Determine the (x, y) coordinate at the center of the cell enclosing the given text.  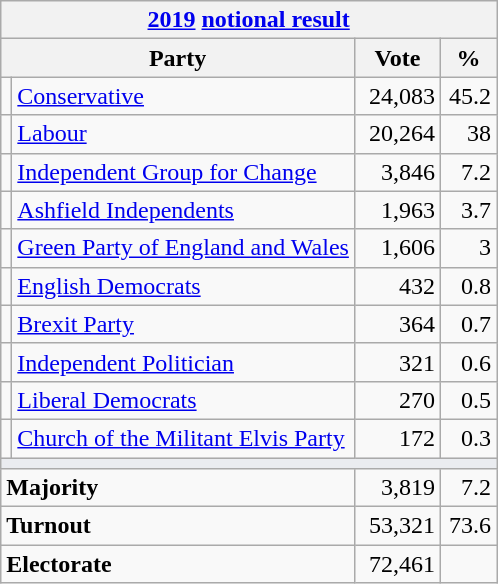
0.8 (468, 286)
Electorate (178, 564)
Turnout (178, 526)
53,321 (397, 526)
0.7 (468, 324)
3 (468, 248)
Green Party of England and Wales (184, 248)
1,963 (397, 210)
3.7 (468, 210)
45.2 (468, 96)
24,083 (397, 96)
2019 notional result (249, 20)
% (468, 58)
3,819 (397, 488)
432 (397, 286)
English Democrats (184, 286)
Vote (397, 58)
Liberal Democrats (184, 400)
20,264 (397, 134)
Independent Group for Change (184, 172)
73.6 (468, 526)
Conservative (184, 96)
38 (468, 134)
0.6 (468, 362)
Ashfield Independents (184, 210)
Church of the Militant Elvis Party (184, 438)
Labour (184, 134)
Party (178, 58)
172 (397, 438)
Independent Politician (184, 362)
364 (397, 324)
0.5 (468, 400)
270 (397, 400)
Brexit Party (184, 324)
3,846 (397, 172)
0.3 (468, 438)
72,461 (397, 564)
Majority (178, 488)
1,606 (397, 248)
321 (397, 362)
